Identify which cell holds the provided text, then report its [X, Y] central coordinate. 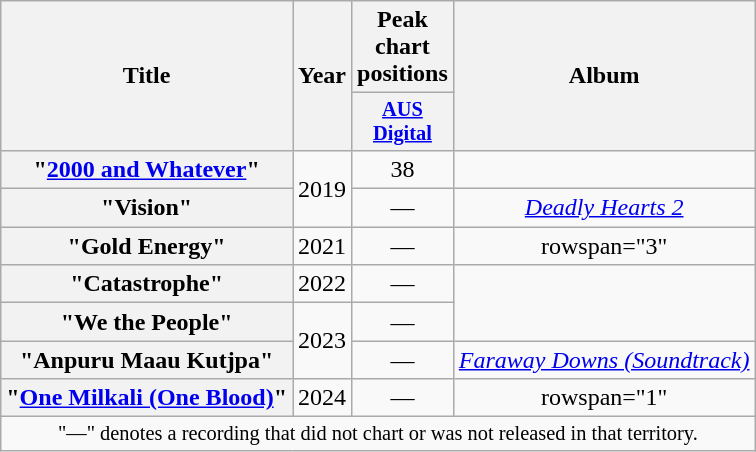
"One Milkali (One Blood)" [147, 398]
"Gold Energy" [147, 246]
Album [604, 76]
2024 [322, 398]
rowspan="1" [604, 398]
2023 [322, 341]
Peak chart positions [403, 47]
Deadly Hearts 2 [604, 208]
AUSDigital [403, 122]
"Catastrophe" [147, 284]
2022 [322, 284]
Title [147, 76]
"2000 and Whatever" [147, 169]
38 [403, 169]
Faraway Downs (Soundtrack) [604, 360]
Year [322, 76]
2021 [322, 246]
"Anpuru Maau Kutjpa" [147, 360]
"—" denotes a recording that did not chart or was not released in that territory. [378, 434]
2019 [322, 188]
rowspan="3" [604, 246]
"We the People" [147, 322]
"Vision" [147, 208]
